Provide the [X, Y] coordinate of the cell's center where the given text is located.  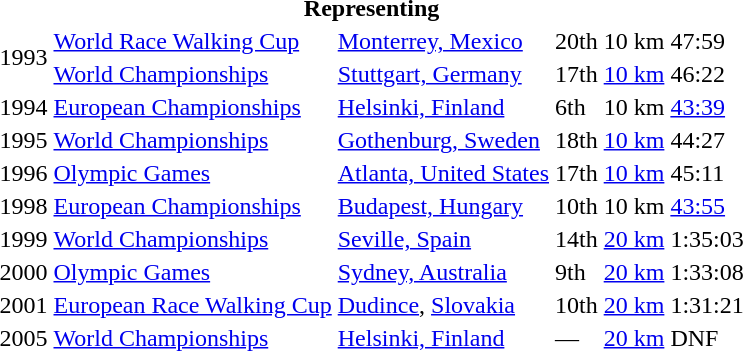
20th [577, 41]
14th [577, 239]
Monterrey, Mexico [443, 41]
Dudince, Slovakia [443, 305]
9th [577, 272]
European Race Walking Cup [192, 305]
Gothenburg, Sweden [443, 140]
6th [577, 107]
Helsinki, Finland [443, 107]
Seville, Spain [443, 239]
Atlanta, United States [443, 173]
18th [577, 140]
Sydney, Australia [443, 272]
World Race Walking Cup [192, 41]
Budapest, Hungary [443, 206]
Stuttgart, Germany [443, 74]
